Provide the [x, y] coordinate of the cell's center where the given text is located.  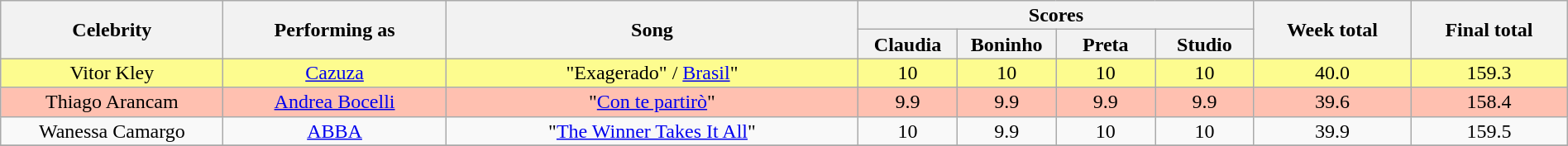
Preta [1106, 45]
"The Winner Takes It All" [652, 130]
Week total [1331, 30]
159.3 [1489, 73]
39.6 [1331, 102]
Final total [1489, 30]
"Exagerado" / Brasil" [652, 73]
Celebrity [112, 30]
40.0 [1331, 73]
Song [652, 30]
Studio [1205, 45]
Scores [1056, 15]
Andrea Bocelli [334, 102]
Vitor Kley [112, 73]
Boninho [1006, 45]
158.4 [1489, 102]
159.5 [1489, 130]
Claudia [908, 45]
Performing as [334, 30]
"Con te partirò" [652, 102]
Cazuza [334, 73]
ABBA [334, 130]
39.9 [1331, 130]
Thiago Arancam [112, 102]
Wanessa Camargo [112, 130]
